Extract the (X, Y) coordinate from the center of the cell holding the provided text.  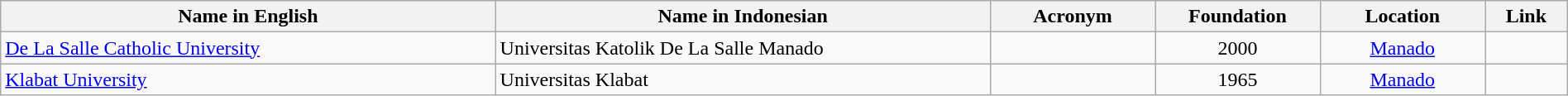
Location (1403, 17)
Name in Indonesian (743, 17)
Acronym (1072, 17)
Universitas Klabat (743, 79)
Universitas Katolik De La Salle Manado (743, 48)
De La Salle Catholic University (248, 48)
Foundation (1237, 17)
Link (1527, 17)
1965 (1237, 79)
Name in English (248, 17)
Klabat University (248, 79)
2000 (1237, 48)
